Locate the cell with the specified text and output its (x, y) center coordinate. 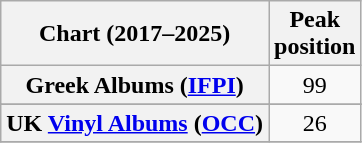
UK Vinyl Albums (OCC) (135, 123)
Chart (2017–2025) (135, 34)
Greek Albums (IFPI) (135, 85)
26 (315, 123)
99 (315, 85)
Peakposition (315, 34)
